Return the (X, Y) coordinate for the center point of the cell that contains the specified text.  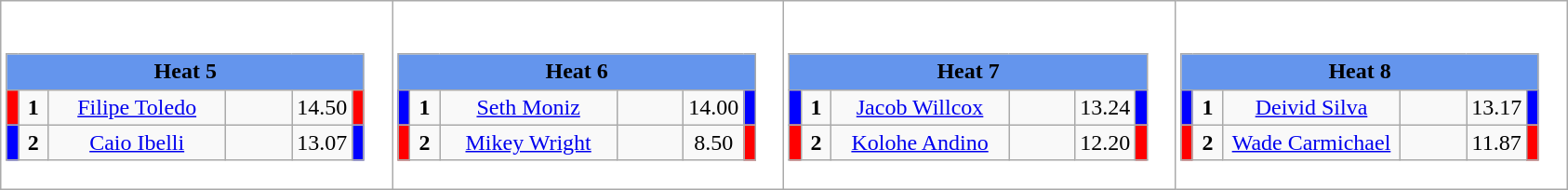
Heat 6 (577, 72)
14.50 (322, 107)
13.07 (322, 142)
8.50 (714, 142)
Deivid Silva (1311, 107)
Heat 5 1 Filipe Toledo 14.50 2 Caio Ibelli 13.07 (197, 95)
Heat 6 1 Seth Moniz 14.00 2 Mikey Wright 8.50 (588, 95)
Mikey Wright (528, 142)
Filipe Toledo (138, 107)
Heat 7 (968, 72)
12.20 (1105, 142)
Heat 8 (1360, 72)
Heat 5 (185, 72)
Caio Ibelli (138, 142)
Jacob Willcox (921, 107)
Wade Carmichael (1311, 142)
Seth Moniz (528, 107)
14.00 (714, 107)
13.17 (1497, 107)
Kolohe Andino (921, 142)
11.87 (1497, 142)
Heat 8 1 Deivid Silva 13.17 2 Wade Carmichael 11.87 (1371, 95)
13.24 (1105, 107)
Heat 7 1 Jacob Willcox 13.24 2 Kolohe Andino 12.20 (980, 95)
